Identify which cell holds the provided text, then report its (x, y) central coordinate. 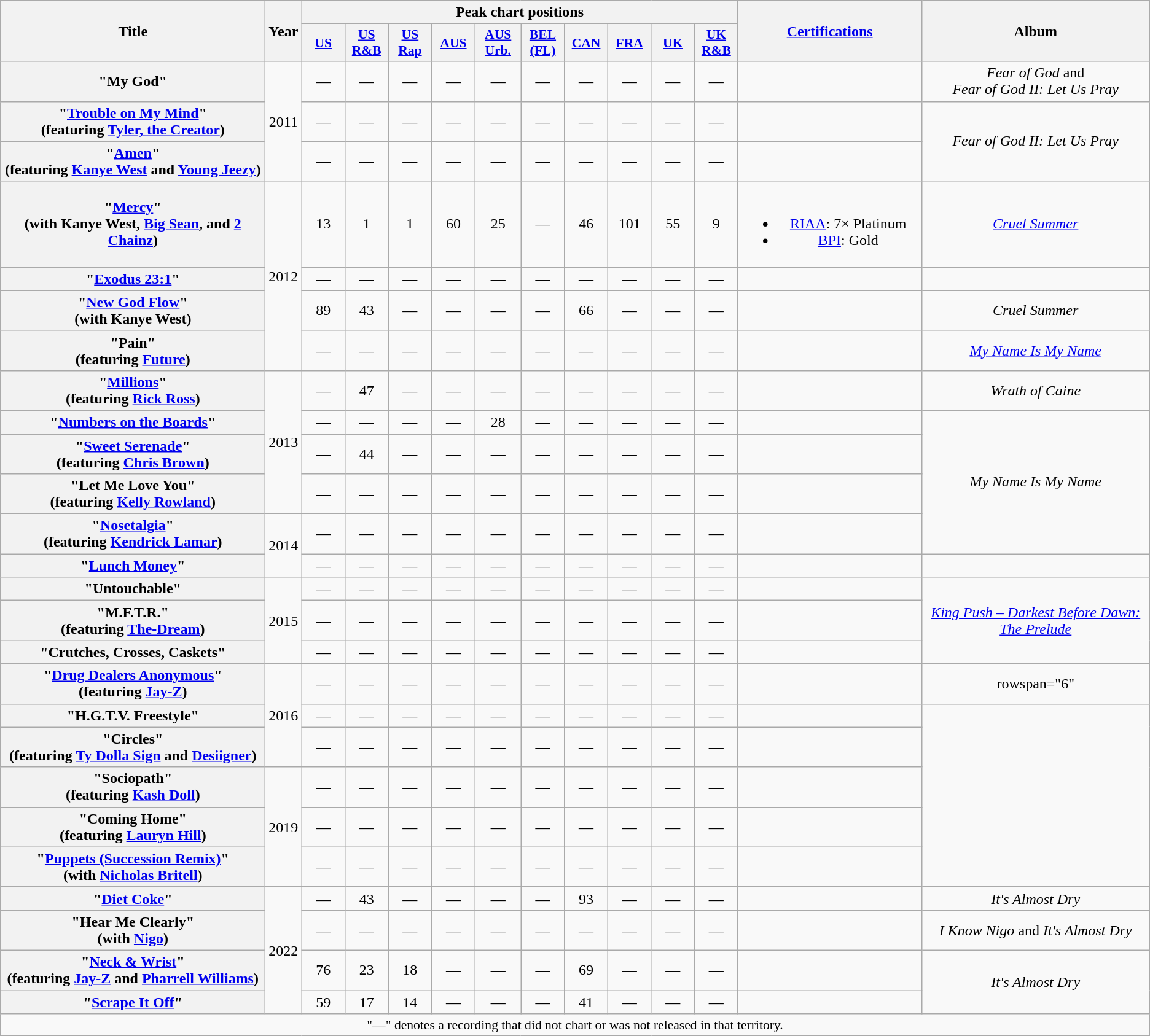
60 (453, 224)
101 (629, 224)
Peak chart positions (520, 12)
"Untouchable" (133, 589)
Title (133, 31)
47 (366, 391)
AUSUrb. (498, 43)
Wrath of Caine (1036, 391)
"Scrape It Off" (133, 1002)
"My God" (133, 81)
"Drug Dealers Anonymous"(featuring Jay-Z) (133, 684)
"Coming Home"(featuring Lauryn Hill) (133, 827)
"Crutches, Crosses, Caskets" (133, 652)
17 (366, 1002)
"Hear Me Clearly"(with Nigo) (133, 930)
2011 (284, 122)
"—" denotes a recording that did not chart or was not released in that territory. (575, 1025)
I Know Nigo and It's Almost Dry (1036, 930)
"Numbers on the Boards" (133, 422)
"Sweet Serenade"(featuring Chris Brown) (133, 453)
"Diet Coke" (133, 898)
23 (366, 970)
9 (716, 224)
2016 (284, 715)
2019 (284, 827)
FRA (629, 43)
Fear of God andFear of God II: Let Us Pray (1036, 81)
41 (586, 1002)
2013 (284, 442)
69 (586, 970)
USRap (410, 43)
"Millions"(featuring Rick Ross) (133, 391)
"M.F.T.R."(featuring The-Dream) (133, 620)
UKR&B (716, 43)
"Trouble on My Mind"(featuring Tyler, the Creator) (133, 122)
2015 (284, 620)
55 (673, 224)
46 (586, 224)
AUS (453, 43)
"New God Flow"(with Kanye West) (133, 311)
2022 (284, 950)
44 (366, 453)
93 (586, 898)
76 (323, 970)
"Amen"(featuring Kanye West and Young Jeezy) (133, 161)
"Neck & Wrist"(featuring Jay-Z and Pharrell Williams) (133, 970)
UK (673, 43)
"Mercy"(with Kanye West, Big Sean, and 2 Chainz) (133, 224)
"Pain"(featuring Future) (133, 350)
"Circles"(featuring Ty Dolla Sign and Desiigner) (133, 747)
18 (410, 970)
rowspan="6" (1036, 684)
14 (410, 1002)
Certifications (829, 31)
66 (586, 311)
"Exodus 23:1" (133, 279)
"Lunch Money" (133, 566)
Year (284, 31)
Album (1036, 31)
28 (498, 422)
89 (323, 311)
25 (498, 224)
BEL(FL) (543, 43)
2014 (284, 545)
"Let Me Love You"(featuring Kelly Rowland) (133, 494)
"Puppets (Succession Remix)"(with Nicholas Britell) (133, 867)
2012 (284, 276)
US (323, 43)
RIAA: 7× PlatinumBPI: Gold (829, 224)
"Sociopath"(featuring Kash Doll) (133, 787)
USR&B (366, 43)
Fear of God II: Let Us Pray (1036, 141)
CAN (586, 43)
King Push – Darkest Before Dawn: The Prelude (1036, 620)
"H.G.T.V. Freestyle" (133, 715)
"Nosetalgia"(featuring Kendrick Lamar) (133, 534)
13 (323, 224)
59 (323, 1002)
